Scan for the cell matching the given text and deliver its [X, Y] coordinate at center. 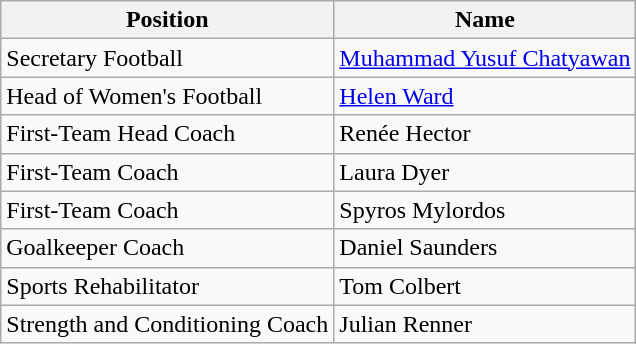
Muhammad Yusuf Chatyawan [485, 58]
Daniel Saunders [485, 248]
Secretary Football [168, 58]
Renée Hector [485, 134]
Position [168, 20]
Laura Dyer [485, 172]
Strength and Conditioning Coach [168, 324]
Head of Women's Football [168, 96]
Julian Renner [485, 324]
Goalkeeper Coach [168, 248]
Tom Colbert [485, 286]
Helen Ward [485, 96]
Spyros Mylordos [485, 210]
Name [485, 20]
Sports Rehabilitator [168, 286]
First-Team Head Coach [168, 134]
